Capture the cell that displays the provided text and extract its (x, y) central coordinate. 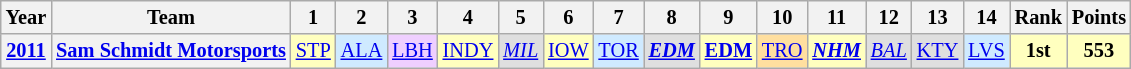
5 (520, 17)
1st (1038, 51)
6 (568, 17)
BAL (889, 51)
10 (782, 17)
12 (889, 17)
4 (468, 17)
2 (362, 17)
13 (938, 17)
LVS (986, 51)
1 (314, 17)
3 (412, 17)
Sam Schmidt Motorsports (171, 51)
TRO (782, 51)
TOR (619, 51)
553 (1099, 51)
9 (728, 17)
Year (26, 17)
IOW (568, 51)
MIL (520, 51)
11 (836, 17)
Team (171, 17)
7 (619, 17)
KTY (938, 51)
Rank (1038, 17)
ALA (362, 51)
8 (672, 17)
14 (986, 17)
NHM (836, 51)
STP (314, 51)
2011 (26, 51)
Points (1099, 17)
INDY (468, 51)
LBH (412, 51)
